Pinpoint the cell where the given text exists, returning its [X, Y] midpoint coordinate. 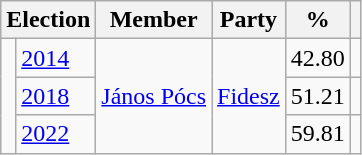
51.21 [318, 96]
Party [249, 20]
2018 [56, 96]
Election [48, 20]
2014 [56, 58]
Member [154, 20]
% [318, 20]
42.80 [318, 58]
2022 [56, 134]
Fidesz [249, 96]
János Pócs [154, 96]
59.81 [318, 134]
